Identify which cell holds the provided text, then report its [X, Y] central coordinate. 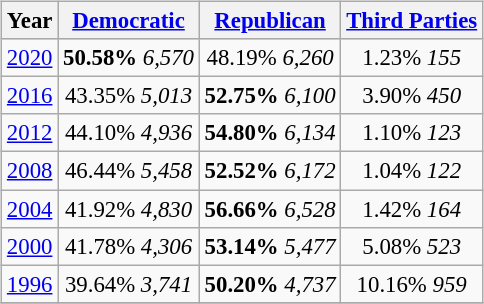
1.23% 155 [412, 58]
53.14% 5,477 [270, 246]
2012 [30, 133]
39.64% 3,741 [129, 284]
41.78% 4,306 [129, 246]
52.75% 6,100 [270, 96]
43.35% 5,013 [129, 96]
Republican [270, 21]
2008 [30, 171]
50.20% 4,737 [270, 284]
44.10% 4,936 [129, 133]
46.44% 5,458 [129, 171]
2004 [30, 209]
10.16% 959 [412, 284]
3.90% 450 [412, 96]
1996 [30, 284]
2020 [30, 58]
Year [30, 21]
5.08% 523 [412, 246]
56.66% 6,528 [270, 209]
50.58% 6,570 [129, 58]
1.42% 164 [412, 209]
52.52% 6,172 [270, 171]
41.92% 4,830 [129, 209]
1.10% 123 [412, 133]
54.80% 6,134 [270, 133]
Democratic [129, 21]
48.19% 6,260 [270, 58]
Third Parties [412, 21]
2016 [30, 96]
1.04% 122 [412, 171]
2000 [30, 246]
